Find where the given text appears and provide that cell's center as (X, Y) coordinate. 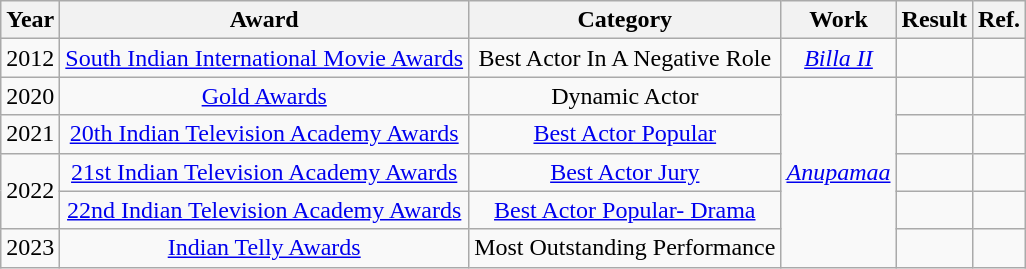
Year (30, 20)
21st Indian Television Academy Awards (264, 172)
Anupamaa (838, 172)
22nd Indian Television Academy Awards (264, 210)
20th Indian Television Academy Awards (264, 134)
Best Actor In A Negative Role (625, 58)
Dynamic Actor (625, 96)
Indian Telly Awards (264, 248)
2023 (30, 248)
2020 (30, 96)
2022 (30, 191)
Work (838, 20)
Category (625, 20)
South Indian International Movie Awards (264, 58)
Result (934, 20)
2012 (30, 58)
Award (264, 20)
2021 (30, 134)
Best Actor Jury (625, 172)
Best Actor Popular- Drama (625, 210)
Most Outstanding Performance (625, 248)
Gold Awards (264, 96)
Best Actor Popular (625, 134)
Billa II (838, 58)
Ref. (998, 20)
